Detect which cell encompasses the target text, then output its [x, y] center coordinate. 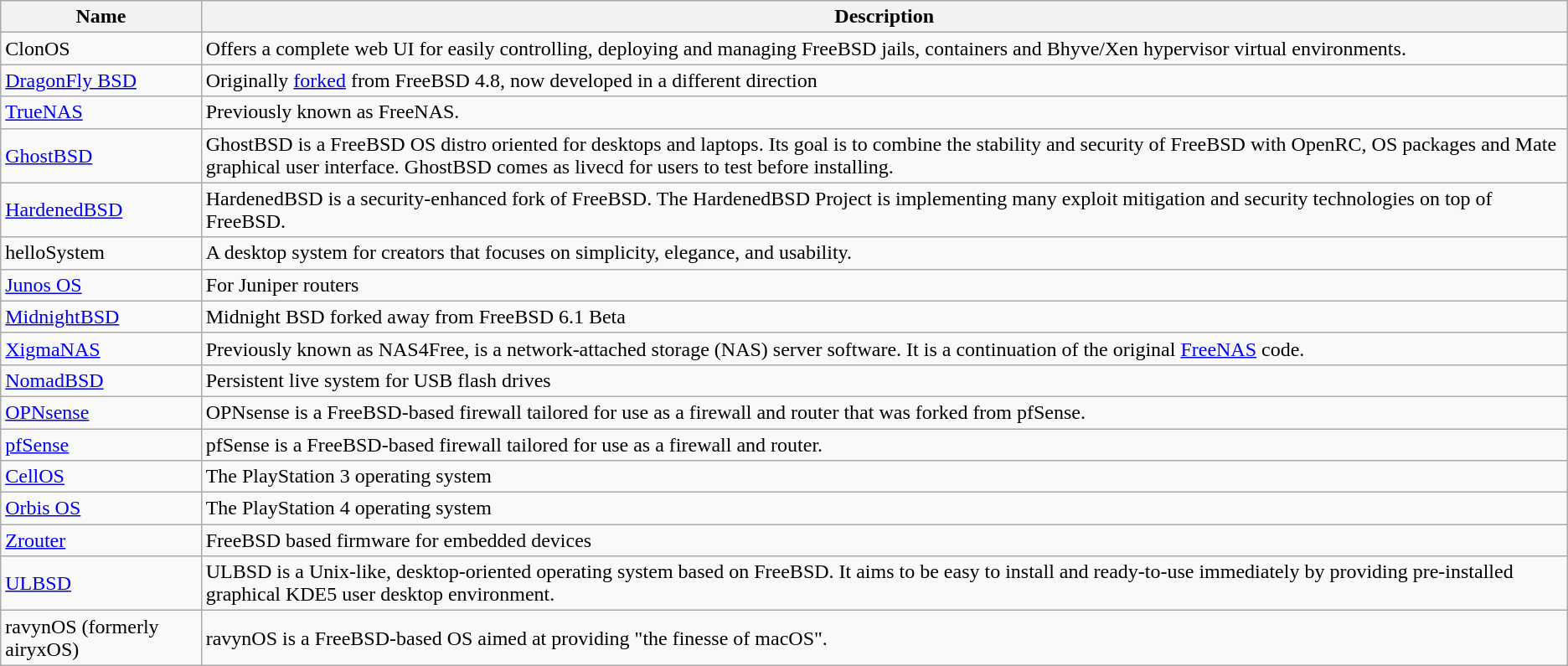
DragonFly BSD [101, 80]
The PlayStation 3 operating system [885, 477]
Persistent live system for USB flash drives [885, 380]
OPNsense is a FreeBSD-based firewall tailored for use as a firewall and router that was forked from pfSense. [885, 412]
The PlayStation 4 operating system [885, 509]
MidnightBSD [101, 317]
CellOS [101, 477]
Zrouter [101, 540]
ClonOS [101, 49]
TrueNAS [101, 112]
OPNsense [101, 412]
Orbis OS [101, 509]
Previously known as NAS4Free, is a network-attached storage (NAS) server software. It is a continuation of the original FreeNAS code. [885, 348]
For Juniper routers [885, 285]
helloSystem [101, 253]
FreeBSD based firmware for embedded devices [885, 540]
XigmaNAS [101, 348]
ravynOS (formerly airyxOS) [101, 638]
Description [885, 17]
HardenedBSD [101, 209]
GhostBSD [101, 156]
Offers a complete web UI for easily controlling, deploying and managing FreeBSD jails, containers and Bhyve/Xen hypervisor virtual environments. [885, 49]
ULBSD [101, 583]
Previously known as FreeNAS. [885, 112]
pfSense [101, 445]
pfSense is a FreeBSD-based firewall tailored for use as a firewall and router. [885, 445]
Midnight BSD forked away from FreeBSD 6.1 Beta [885, 317]
Name [101, 17]
A desktop system for creators that focuses on simplicity, elegance, and usability. [885, 253]
NomadBSD [101, 380]
ravynOS is a FreeBSD-based OS aimed at providing "the finesse of macOS". [885, 638]
Originally forked from FreeBSD 4.8, now developed in a different direction [885, 80]
Junos OS [101, 285]
